Capture the cell that displays the provided text and extract its (x, y) central coordinate. 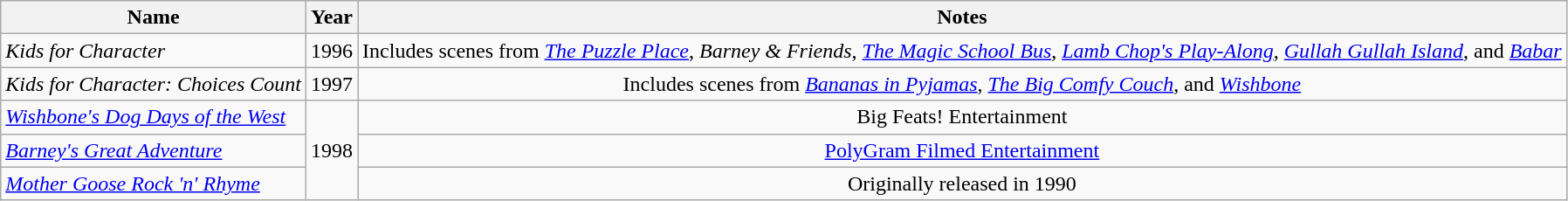
Year (332, 17)
1998 (332, 150)
Name (154, 17)
Includes scenes from The Puzzle Place, Barney & Friends, The Magic School Bus, Lamb Chop's Play-Along, Gullah Gullah Island, and Babar (962, 51)
Notes (962, 17)
Barney's Great Adventure (154, 150)
Big Feats! Entertainment (962, 117)
Originally released in 1990 (962, 184)
Kids for Character: Choices Count (154, 84)
PolyGram Filmed Entertainment (962, 150)
Includes scenes from Bananas in Pyjamas, The Big Comfy Couch, and Wishbone (962, 84)
Mother Goose Rock 'n' Rhyme (154, 184)
Wishbone's Dog Days of the West (154, 117)
1997 (332, 84)
1996 (332, 51)
Kids for Character (154, 51)
